Scan for the cell matching the given text and deliver its [X, Y] coordinate at center. 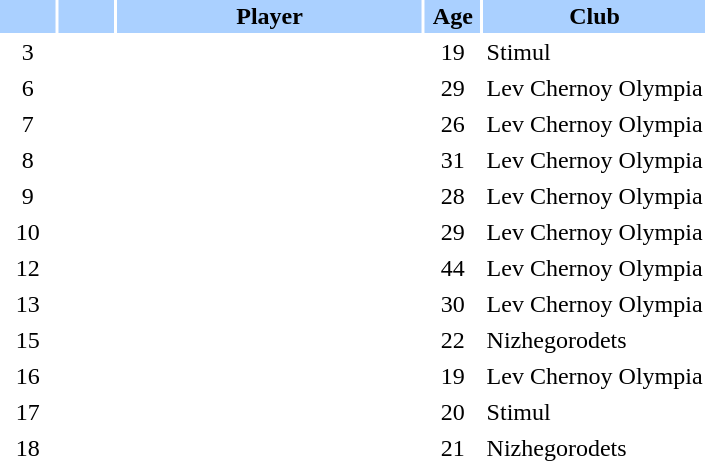
13 [28, 304]
6 [28, 88]
12 [28, 268]
9 [28, 196]
22 [452, 340]
16 [28, 376]
20 [452, 412]
26 [452, 124]
10 [28, 232]
7 [28, 124]
31 [452, 160]
8 [28, 160]
44 [452, 268]
3 [28, 52]
28 [452, 196]
Player [270, 16]
17 [28, 412]
30 [452, 304]
Age [452, 16]
15 [28, 340]
